Extract the (x, y) coordinate from the center of the cell holding the provided text.  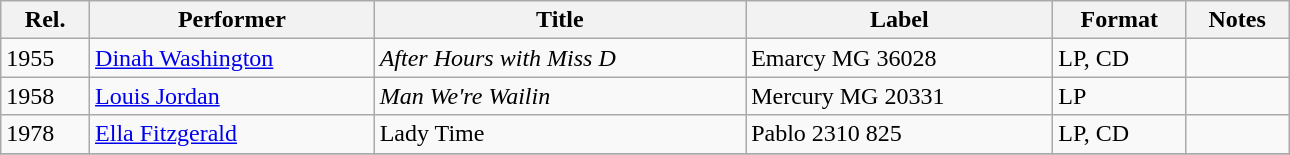
After Hours with Miss D (560, 58)
1978 (46, 134)
Format (1120, 20)
Rel. (46, 20)
LP (1120, 96)
Man We're Wailin (560, 96)
Notes (1238, 20)
Performer (232, 20)
Title (560, 20)
Louis Jordan (232, 96)
Emarcy MG 36028 (900, 58)
Label (900, 20)
Mercury MG 20331 (900, 96)
Dinah Washington (232, 58)
1958 (46, 96)
Ella Fitzgerald (232, 134)
1955 (46, 58)
Pablo 2310 825 (900, 134)
Lady Time (560, 134)
